Identify which cell holds the provided text, then report its [x, y] central coordinate. 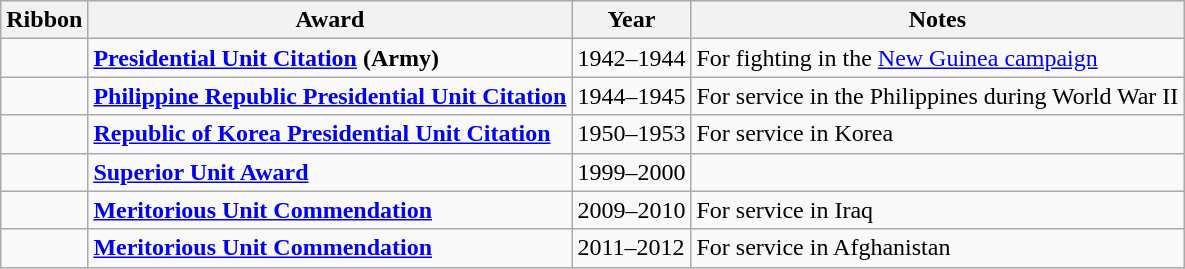
For service in Iraq [938, 210]
For fighting in the New Guinea campaign [938, 58]
Ribbon [44, 20]
1950–1953 [632, 134]
1944–1945 [632, 96]
Superior Unit Award [330, 172]
Award [330, 20]
Notes [938, 20]
1942–1944 [632, 58]
Presidential Unit Citation (Army) [330, 58]
2011–2012 [632, 248]
Year [632, 20]
1999–2000 [632, 172]
Republic of Korea Presidential Unit Citation [330, 134]
For service in Afghanistan [938, 248]
For service in Korea [938, 134]
2009–2010 [632, 210]
For service in the Philippines during World War II [938, 96]
Philippine Republic Presidential Unit Citation [330, 96]
